For the text-containing cell, return its midpoint in [x, y] coordinate format. 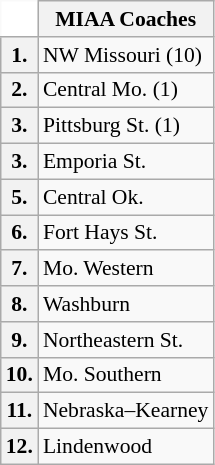
Emporia St. [126, 162]
NW Missouri (10) [126, 55]
8. [20, 304]
Central Mo. (1) [126, 90]
Central Ok. [126, 197]
11. [20, 411]
Fort Hays St. [126, 233]
5. [20, 197]
Washburn [126, 304]
Lindenwood [126, 447]
12. [20, 447]
Pittsburg St. (1) [126, 126]
Mo. Western [126, 269]
10. [20, 375]
6. [20, 233]
MIAA Coaches [126, 19]
7. [20, 269]
2. [20, 90]
Mo. Southern [126, 375]
9. [20, 340]
Nebraska–Kearney [126, 411]
Northeastern St. [126, 340]
1. [20, 55]
